Identify which cell holds the provided text, then report its [X, Y] central coordinate. 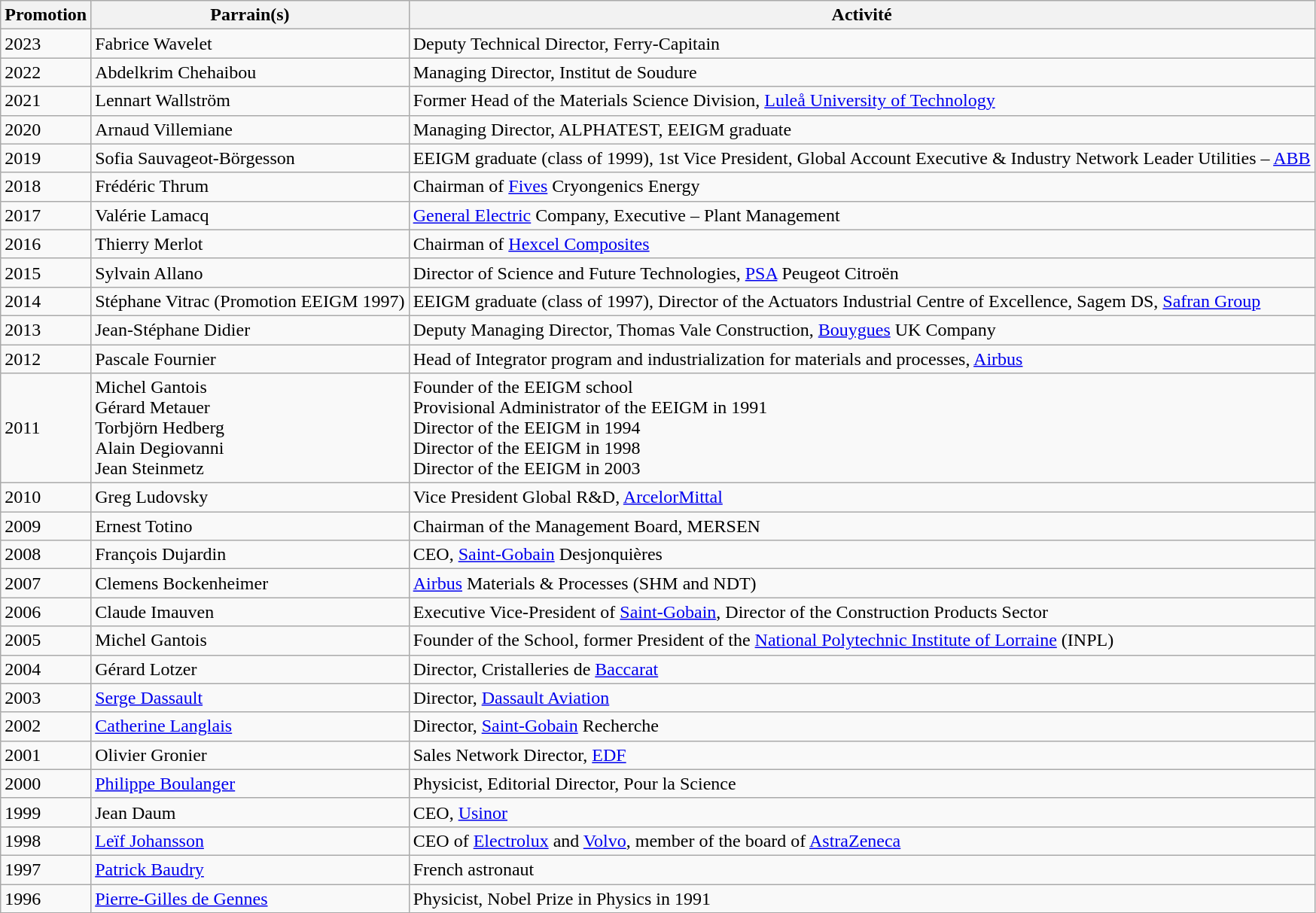
Director, Saint-Gobain Recherche [861, 726]
Former Head of the Materials Science Division, Luleå University of Technology [861, 101]
Jean-Stéphane Didier [250, 330]
2019 [46, 158]
2005 [46, 641]
2023 [46, 44]
Head of Integrator program and industrialization for materials and processes, Airbus [861, 359]
2015 [46, 272]
Olivier Gronier [250, 755]
Deputy Technical Director, Ferry-Capitain [861, 44]
Greg Ludovsky [250, 498]
Jean Daum [250, 812]
1999 [46, 812]
Lennart Wallström [250, 101]
Managing Director, ALPHATEST, EEIGM graduate [861, 129]
2003 [46, 698]
2010 [46, 498]
Chairman of the Management Board, MERSEN [861, 526]
2001 [46, 755]
Pascale Fournier [250, 359]
Stéphane Vitrac (Promotion EEIGM 1997) [250, 301]
EEIGM graduate (class of 1997), Director of the Actuators Industrial Centre of Excellence, Sagem DS, Safran Group [861, 301]
CEO, Usinor [861, 812]
Physicist, Editorial Director, Pour la Science [861, 784]
Arnaud Villemiane [250, 129]
Claude Imauven [250, 612]
Vice President Global R&D, ArcelorMittal [861, 498]
Michel Gantois [250, 641]
Director of Science and Future Technologies, PSA Peugeot Citroën [861, 272]
2018 [46, 187]
Ernest Totino [250, 526]
General Electric Company, Executive – Plant Management [861, 215]
EEIGM graduate (class of 1999), 1st Vice President, Global Account Executive & Industry Network Leader Utilities – ABB [861, 158]
François Dujardin [250, 555]
2000 [46, 784]
Executive Vice-President of Saint-Gobain, Director of the Construction Products Sector [861, 612]
2007 [46, 583]
2002 [46, 726]
Michel GantoisGérard MetauerTorbjörn HedbergAlain DegiovanniJean Steinmetz [250, 428]
Patrick Baudry [250, 869]
Physicist, Nobel Prize in Physics in 1991 [861, 898]
Sales Network Director, EDF [861, 755]
Director, Dassault Aviation [861, 698]
CEO, Saint-Gobain Desjonquières [861, 555]
2016 [46, 244]
Valérie Lamacq [250, 215]
2014 [46, 301]
French astronaut [861, 869]
Pierre-Gilles de Gennes [250, 898]
2006 [46, 612]
Catherine Langlais [250, 726]
1996 [46, 898]
Chairman of Fives Cryongenics Energy [861, 187]
1997 [46, 869]
Sofia Sauvageot-Börgesson [250, 158]
Director, Cristalleries de Baccarat [861, 669]
2004 [46, 669]
2021 [46, 101]
2009 [46, 526]
CEO of Electrolux and Volvo, member of the board of AstraZeneca [861, 841]
2011 [46, 428]
Activité [861, 15]
Promotion [46, 15]
2022 [46, 72]
Airbus Materials & Processes (SHM and NDT) [861, 583]
Deputy Managing Director, Thomas Vale Construction, Bouygues UK Company [861, 330]
Frédéric Thrum [250, 187]
Managing Director, Institut de Soudure [861, 72]
Leïf Johansson [250, 841]
Thierry Merlot [250, 244]
Gérard Lotzer [250, 669]
Sylvain Allano [250, 272]
2017 [46, 215]
Founder of the School, former President of the National Polytechnic Institute of Lorraine (INPL) [861, 641]
2020 [46, 129]
Chairman of Hexcel Composites [861, 244]
Clemens Bockenheimer [250, 583]
Fabrice Wavelet [250, 44]
2013 [46, 330]
2008 [46, 555]
2012 [46, 359]
Parrain(s) [250, 15]
Philippe Boulanger [250, 784]
Serge Dassault [250, 698]
Abdelkrim Chehaibou [250, 72]
1998 [46, 841]
